Pinpoint the cell where the given text exists, returning its [X, Y] midpoint coordinate. 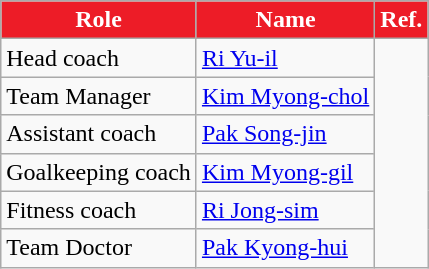
Goalkeeping coach [99, 172]
Pak Kyong-hui [285, 248]
Pak Song-jin [285, 134]
Team Doctor [99, 248]
Team Manager [99, 96]
Kim Myong-chol [285, 96]
Ri Yu-il [285, 58]
Head coach [99, 58]
Assistant coach [99, 134]
Ref. [402, 20]
Kim Myong-gil [285, 172]
Ri Jong-sim [285, 210]
Fitness coach [99, 210]
Name [285, 20]
Role [99, 20]
